Output the (X, Y) coordinate of the center of the cell containing the given text.  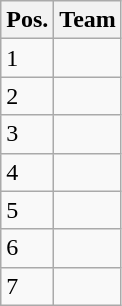
Team (88, 20)
6 (28, 248)
1 (28, 58)
3 (28, 134)
4 (28, 172)
2 (28, 96)
5 (28, 210)
7 (28, 286)
Pos. (28, 20)
